Scan for the cell matching the given text and deliver its [X, Y] coordinate at center. 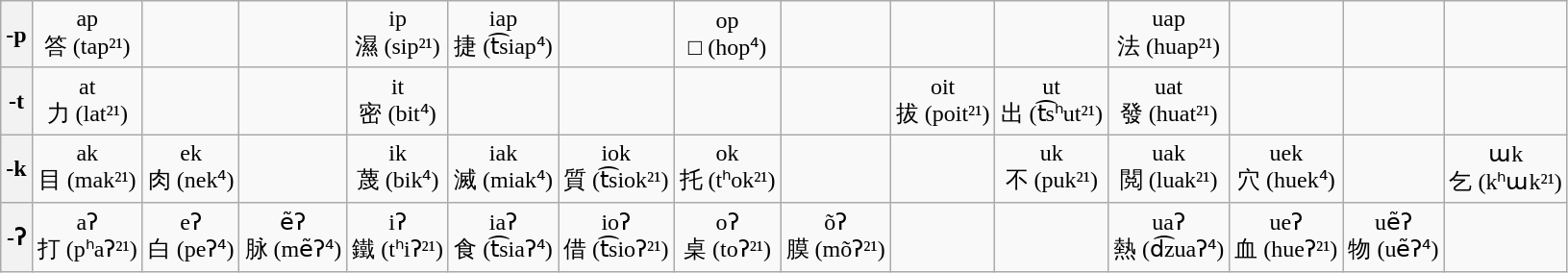
eʔ白 (peʔ⁴) [190, 236]
ik蔑 (bik⁴) [398, 169]
oit拔 (poit²¹) [942, 101]
it密 (bit⁴) [398, 101]
ek肉 (nek⁴) [190, 169]
iak滅 (miak⁴) [503, 169]
aʔ打 (pʰaʔ²¹) [87, 236]
ut出 (t͡sʰut²¹) [1052, 101]
oʔ桌 (toʔ²¹) [727, 236]
ip濕 (sip²¹) [398, 35]
ioʔ借 (t͡sioʔ²¹) [616, 236]
ap答 (tap²¹) [87, 35]
uap法 (huap²¹) [1168, 35]
iaʔ食 (t͡siaʔ⁴) [503, 236]
op□ (hop⁴) [727, 35]
ok托 (tʰok²¹) [727, 169]
at力 (lat²¹) [87, 101]
ẽʔ脉 (mẽʔ⁴) [293, 236]
iok質 (t͡siok²¹) [616, 169]
-p [16, 35]
uek穴 (huek⁴) [1286, 169]
ɯk乞 (kʰɯk²¹) [1506, 169]
-ʔ [16, 236]
ueʔ血 (hueʔ²¹) [1286, 236]
uk不 (puk²¹) [1052, 169]
uaʔ熱 (d͡zuaʔ⁴) [1168, 236]
uẽʔ物 (uẽʔ⁴) [1394, 236]
-t [16, 101]
uak閲 (luak²¹) [1168, 169]
iap捷 (t͡siap⁴) [503, 35]
-k [16, 169]
ak目 (mak²¹) [87, 169]
õʔ膜 (mõʔ²¹) [835, 236]
uat發 (huat²¹) [1168, 101]
iʔ鐵 (tʰiʔ²¹) [398, 236]
